Provide the (x, y) coordinate of the cell's center where the given text is located.  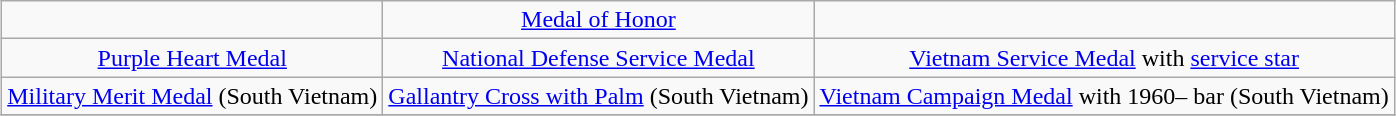
Purple Heart Medal (192, 58)
Gallantry Cross with Palm (South Vietnam) (598, 96)
Vietnam Service Medal with service star (1104, 58)
National Defense Service Medal (598, 58)
Medal of Honor (598, 20)
Military Merit Medal (South Vietnam) (192, 96)
Vietnam Campaign Medal with 1960– bar (South Vietnam) (1104, 96)
